For the text-containing cell, return its midpoint in [X, Y] coordinate format. 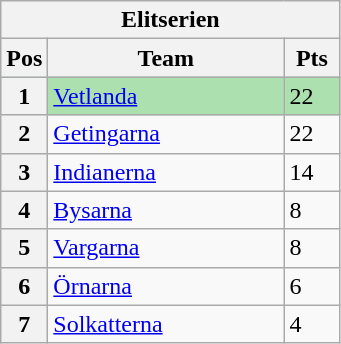
Vargarna [166, 248]
Solkatterna [166, 324]
14 [312, 172]
Vetlanda [166, 96]
5 [24, 248]
Elitserien [170, 20]
Bysarna [166, 210]
Team [166, 58]
Getingarna [166, 134]
2 [24, 134]
1 [24, 96]
Örnarna [166, 286]
Pts [312, 58]
3 [24, 172]
Indianerna [166, 172]
7 [24, 324]
Pos [24, 58]
